For the text-containing cell, return its midpoint in [x, y] coordinate format. 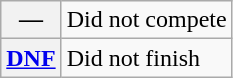
Did not finish [146, 58]
Did not compete [146, 20]
— [31, 20]
DNF [31, 58]
